Determine the [x, y] coordinate at the center of the cell enclosing the given text.  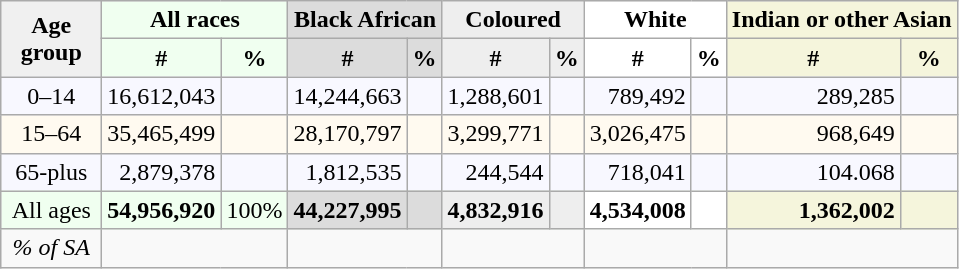
104.068 [813, 172]
3,299,771 [496, 134]
718,041 [638, 172]
3,026,475 [638, 134]
2,879,378 [162, 172]
789,492 [638, 96]
35,465,499 [162, 134]
1,362,002 [813, 210]
0–14 [52, 96]
Black African [365, 20]
% of SA [52, 248]
1,288,601 [496, 96]
289,285 [813, 96]
4,832,916 [496, 210]
15–64 [52, 134]
244,544 [496, 172]
All ages [52, 210]
Indian or other Asian [842, 20]
14,244,663 [348, 96]
44,227,995 [348, 210]
Coloured [513, 20]
1,812,535 [348, 172]
4,534,008 [638, 210]
White [655, 20]
All races [195, 20]
65-plus [52, 172]
54,956,920 [162, 210]
968,649 [813, 134]
28,170,797 [348, 134]
16,612,043 [162, 96]
100% [254, 210]
Age group [52, 39]
